Capture the cell that displays the provided text and extract its (x, y) central coordinate. 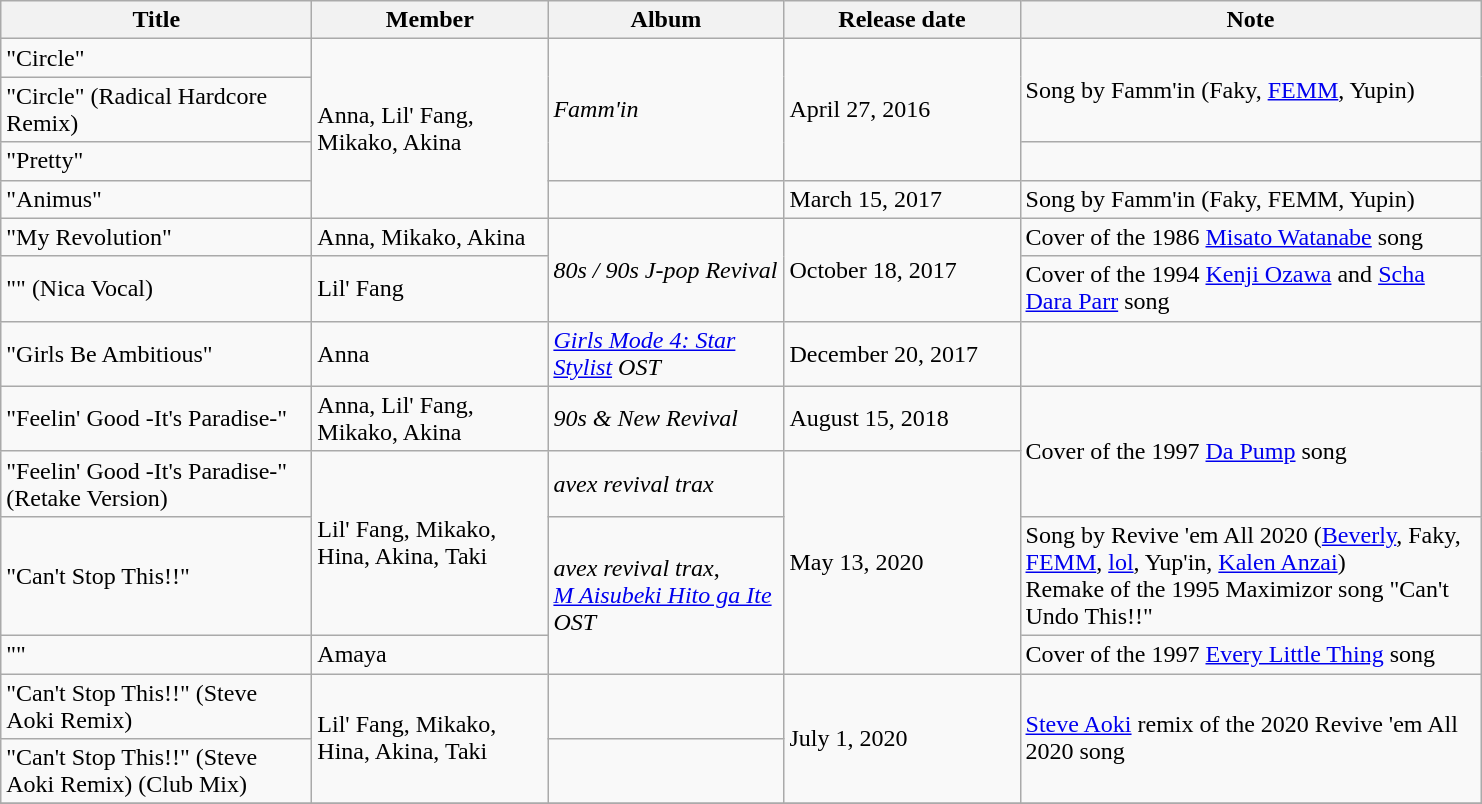
Anna, Mikako, Akina (430, 237)
"" (Nica Vocal) (156, 288)
August 15, 2018 (902, 418)
Note (1250, 20)
Album (666, 20)
Amaya (430, 654)
80s / 90s J-pop Revival (666, 270)
July 1, 2020 (902, 739)
Release date (902, 20)
avex revival trax,M Aisubeki Hito ga Ite OST (666, 594)
May 13, 2020 (902, 562)
"Girls Be Ambitious" (156, 354)
"Pretty" (156, 161)
90s & New Revival (666, 418)
"Circle" (156, 58)
"Circle" (Radical Hardcore Remix) (156, 110)
"" (156, 654)
"Can't Stop This!!" (Steve Aoki Remix) (156, 706)
"Can't Stop This!!" (Steve Aoki Remix) (Club Mix) (156, 772)
Song by Revive 'em All 2020 (Beverly, Faky, FEMM, lol, Yup'in, Kalen Anzai)Remake of the 1995 Maximizor song "Can't Undo This!!" (1250, 576)
"My Revolution" (156, 237)
Member (430, 20)
Steve Aoki remix of the 2020 Revive 'em All 2020 song (1250, 739)
"Animus" (156, 199)
Girls Mode 4: Star Stylist OST (666, 354)
Famm'in (666, 110)
"Feelin' Good -It's Paradise-" (Retake Version) (156, 484)
October 18, 2017 (902, 270)
avex revival trax (666, 484)
"Can't Stop This!!" (156, 576)
"Feelin' Good -It's Paradise-" (156, 418)
Lil' Fang (430, 288)
December 20, 2017 (902, 354)
Cover of the 1997 Every Little Thing song (1250, 654)
March 15, 2017 (902, 199)
Cover of the 1986 Misato Watanabe song (1250, 237)
Cover of the 1994 Kenji Ozawa and Scha Dara Parr song (1250, 288)
Title (156, 20)
April 27, 2016 (902, 110)
Anna (430, 354)
Cover of the 1997 Da Pump song (1250, 451)
